Provide the [x, y] coordinate of the cell's center where the given text is located.  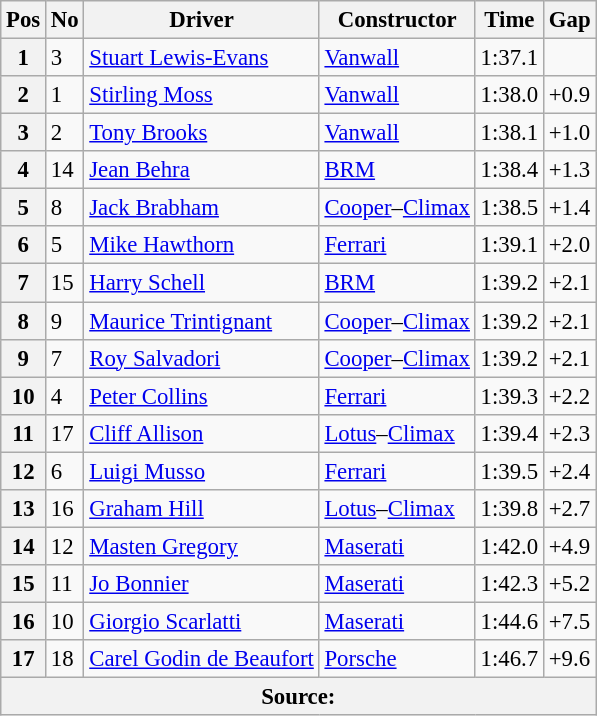
Driver [202, 20]
Time [509, 20]
1:46.7 [509, 659]
+4.9 [569, 546]
Harry Schell [202, 283]
Stuart Lewis-Evans [202, 58]
Tony Brooks [202, 133]
+2.7 [569, 509]
1:37.1 [509, 58]
18 [65, 659]
Jean Behra [202, 170]
1:39.8 [509, 509]
13 [24, 509]
+1.3 [569, 170]
+1.4 [569, 208]
+5.2 [569, 584]
No [65, 20]
Jo Bonnier [202, 584]
Luigi Musso [202, 471]
Gap [569, 20]
1:38.0 [509, 95]
1:39.4 [509, 433]
1:39.1 [509, 245]
1:38.1 [509, 133]
+2.2 [569, 396]
+0.9 [569, 95]
+1.0 [569, 133]
Mike Hawthorn [202, 245]
+2.4 [569, 471]
Porsche [397, 659]
Cliff Allison [202, 433]
Masten Gregory [202, 546]
+2.3 [569, 433]
+2.0 [569, 245]
1:42.0 [509, 546]
1:39.3 [509, 396]
1:38.5 [509, 208]
Constructor [397, 20]
Graham Hill [202, 509]
Peter Collins [202, 396]
1:38.4 [509, 170]
Carel Godin de Beaufort [202, 659]
1:42.3 [509, 584]
Stirling Moss [202, 95]
+9.6 [569, 659]
+7.5 [569, 621]
Pos [24, 20]
Jack Brabham [202, 208]
Source: [298, 697]
Maurice Trintignant [202, 321]
1:39.5 [509, 471]
1:44.6 [509, 621]
Giorgio Scarlatti [202, 621]
Roy Salvadori [202, 358]
